Search for the cell housing the specified text and yield its [x, y] center coordinate. 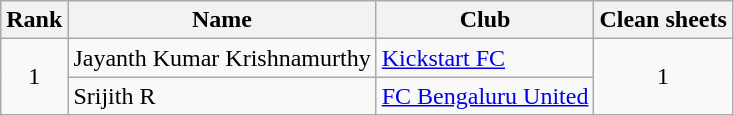
FC Bengaluru United [485, 96]
Club [485, 20]
Clean sheets [663, 20]
Kickstart FC [485, 58]
Name [222, 20]
Rank [34, 20]
Srijith R [222, 96]
Jayanth Kumar Krishnamurthy [222, 58]
